From the cell containing the given text, extract its center point as [X, Y] coordinate. 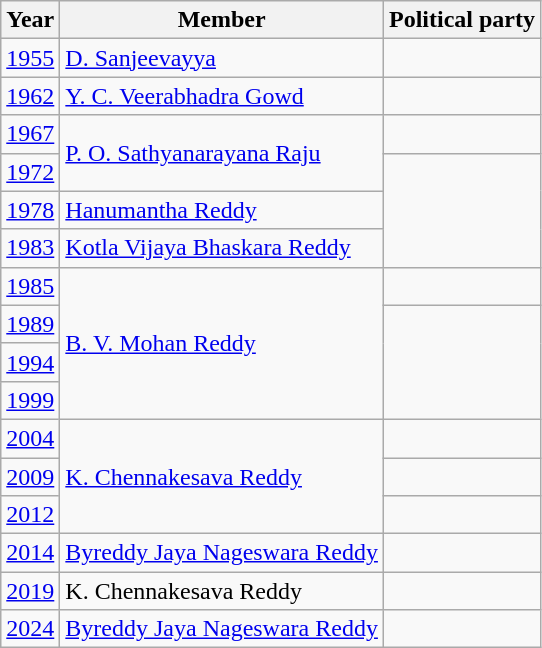
1967 [30, 134]
Y. C. Veerabhadra Gowd [222, 96]
1989 [30, 324]
1955 [30, 58]
1994 [30, 362]
2012 [30, 515]
1999 [30, 400]
Kotla Vijaya Bhaskara Reddy [222, 248]
2024 [30, 629]
2014 [30, 553]
Hanumantha Reddy [222, 210]
D. Sanjeevayya [222, 58]
1962 [30, 96]
2009 [30, 477]
1985 [30, 286]
1983 [30, 248]
1978 [30, 210]
1972 [30, 172]
2019 [30, 591]
2004 [30, 438]
Member [222, 20]
Year [30, 20]
Political party [462, 20]
B. V. Mohan Reddy [222, 343]
P. O. Sathyanarayana Raju [222, 153]
